For the text-containing cell, return its midpoint in [x, y] coordinate format. 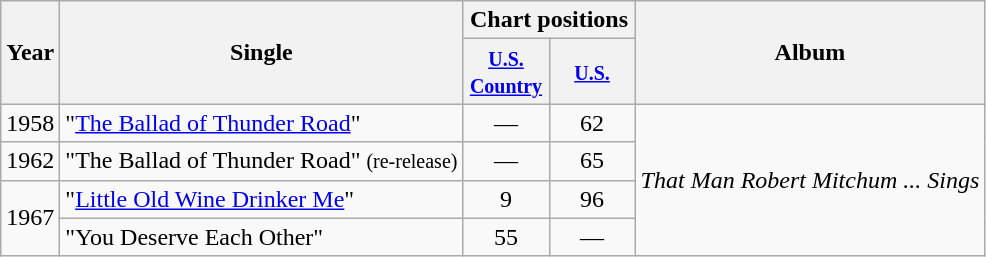
"You Deserve Each Other" [262, 237]
That Man Robert Mitchum ... Sings [810, 180]
"The Ballad of Thunder Road" [262, 123]
U.S. Country [506, 72]
Chart positions [549, 20]
1958 [30, 123]
U.S. [592, 72]
9 [506, 199]
62 [592, 123]
"The Ballad of Thunder Road" (re-release) [262, 161]
Single [262, 52]
1967 [30, 218]
Album [810, 52]
55 [506, 237]
"Little Old Wine Drinker Me" [262, 199]
96 [592, 199]
1962 [30, 161]
65 [592, 161]
Year [30, 52]
